Scan for the cell matching the given text and deliver its (x, y) coordinate at center. 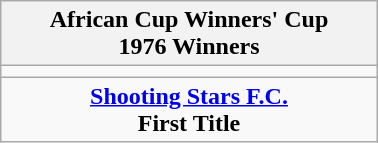
Shooting Stars F.C.First Title (189, 110)
African Cup Winners' Cup1976 Winners (189, 34)
